Identify which cell holds the provided text, then report its [X, Y] central coordinate. 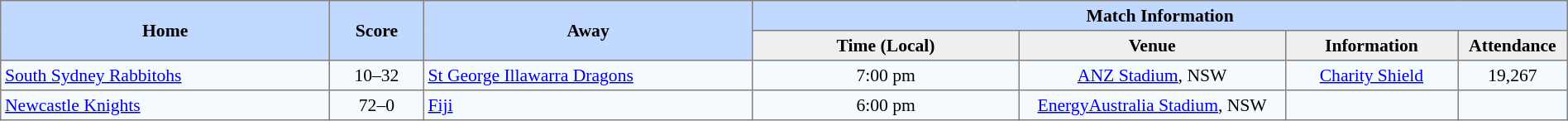
South Sydney Rabbitohs [165, 75]
ANZ Stadium, NSW [1152, 75]
Time (Local) [886, 46]
7:00 pm [886, 75]
Match Information [1159, 16]
EnergyAustralia Stadium, NSW [1152, 105]
Home [165, 31]
Information [1371, 46]
6:00 pm [886, 105]
72–0 [377, 105]
Attendance [1513, 46]
Score [377, 31]
Fiji [588, 105]
19,267 [1513, 75]
Away [588, 31]
10–32 [377, 75]
Charity Shield [1371, 75]
Venue [1152, 46]
Newcastle Knights [165, 105]
St George Illawarra Dragons [588, 75]
